Scan for the cell matching the given text and deliver its [x, y] coordinate at center. 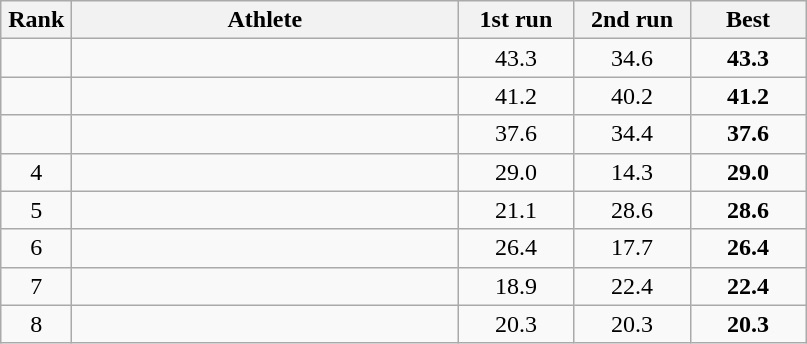
8 [36, 324]
Best [748, 20]
21.1 [516, 210]
2nd run [632, 20]
14.3 [632, 172]
34.4 [632, 134]
40.2 [632, 96]
5 [36, 210]
7 [36, 286]
1st run [516, 20]
6 [36, 248]
18.9 [516, 286]
34.6 [632, 58]
Rank [36, 20]
4 [36, 172]
Athlete [265, 20]
17.7 [632, 248]
